Detect which cell encompasses the target text, then output its [x, y] center coordinate. 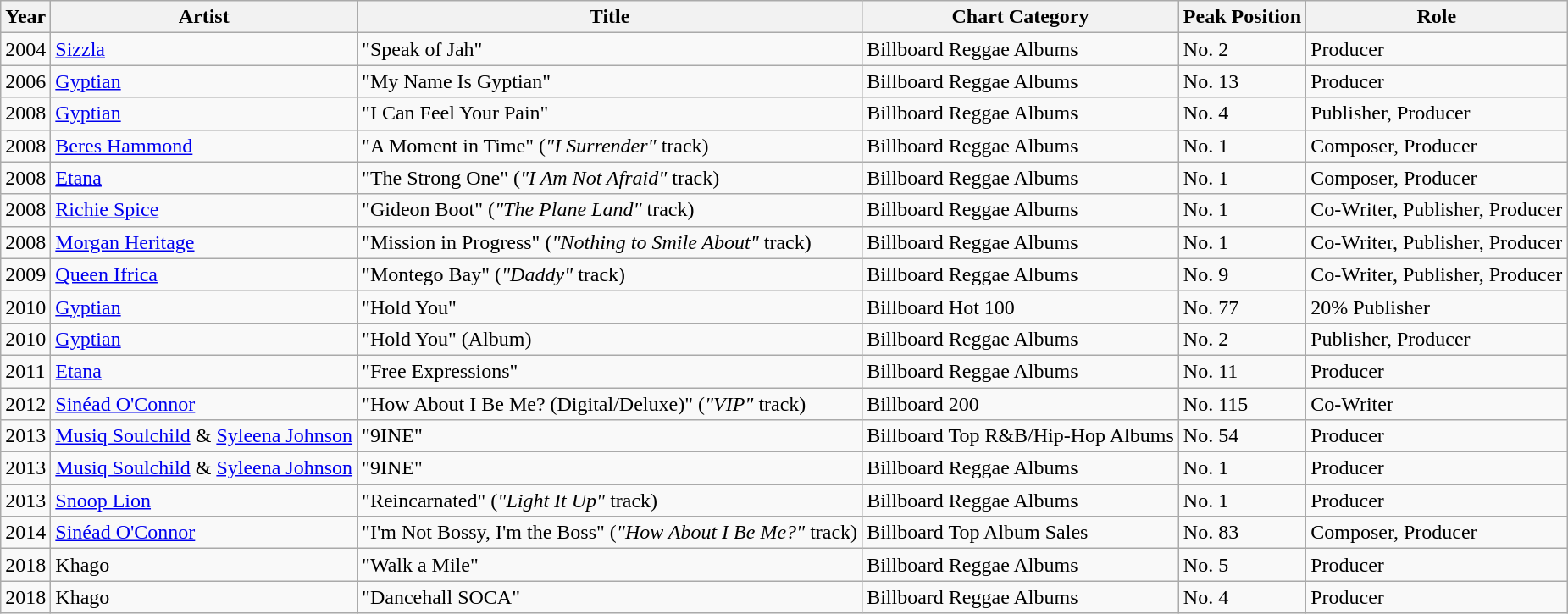
Queen Ifrica [204, 274]
20% Publisher [1437, 307]
Snoop Lion [204, 501]
No. 5 [1242, 565]
"Montego Bay" ("Daddy" track) [610, 274]
No. 83 [1242, 533]
"Free Expressions" [610, 371]
2014 [25, 533]
"My Name Is Gyptian" [610, 81]
2012 [25, 404]
Title [610, 17]
No. 77 [1242, 307]
Billboard 200 [1021, 404]
Morgan Heritage [204, 242]
No. 115 [1242, 404]
"I Can Feel Your Pain" [610, 113]
Billboard Top R&B/Hip-Hop Albums [1021, 436]
"Mission in Progress" ("Nothing to Smile About" track) [610, 242]
2009 [25, 274]
2006 [25, 81]
Year [25, 17]
Billboard Top Album Sales [1021, 533]
No. 11 [1242, 371]
"Walk a Mile" [610, 565]
No. 54 [1242, 436]
"I'm Not Bossy, I'm the Boss" ("How About I Be Me?" track) [610, 533]
2011 [25, 371]
"Speak of Jah" [610, 49]
Artist [204, 17]
Chart Category [1021, 17]
No. 13 [1242, 81]
Peak Position [1242, 17]
"Reincarnated" ("Light It Up" track) [610, 501]
"How About I Be Me? (Digital/Deluxe)" ("VIP" track) [610, 404]
Sizzla [204, 49]
Billboard Hot 100 [1021, 307]
"Hold You" (Album) [610, 339]
"Gideon Boot" ("The Plane Land" track) [610, 210]
Role [1437, 17]
"Dancehall SOCA" [610, 597]
2004 [25, 49]
No. 9 [1242, 274]
"A Moment in Time" ("I Surrender" track) [610, 146]
Richie Spice [204, 210]
"Hold You" [610, 307]
"The Strong One" ("I Am Not Afraid" track) [610, 178]
Beres Hammond [204, 146]
Co-Writer [1437, 404]
